Scan for the cell matching the given text and deliver its [X, Y] coordinate at center. 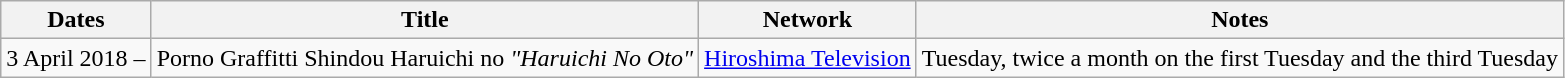
3 April 2018 – [76, 58]
Tuesday, twice a month on the first Tuesday and the third Tuesday [1240, 58]
Title [424, 20]
Network [808, 20]
Hiroshima Television [808, 58]
Porno Graffitti Shindou Haruichi no "Haruichi No Oto" [424, 58]
Notes [1240, 20]
Dates [76, 20]
